Provide the (X, Y) coordinate of the cell's center where the given text is located.  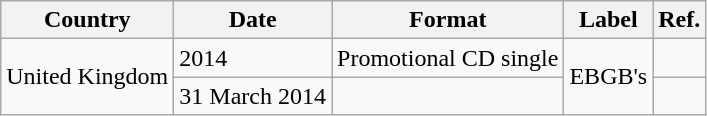
Format (448, 20)
Promotional CD single (448, 58)
2014 (253, 58)
Label (608, 20)
Date (253, 20)
Country (88, 20)
31 March 2014 (253, 96)
Ref. (680, 20)
EBGB's (608, 77)
United Kingdom (88, 77)
